Extract the (x, y) coordinate from the center of the cell holding the provided text.  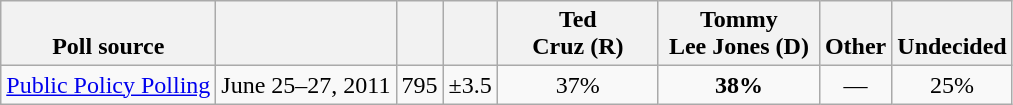
37% (578, 85)
— (855, 85)
±3.5 (470, 85)
38% (738, 85)
Other (855, 34)
June 25–27, 2011 (306, 85)
TedCruz (R) (578, 34)
795 (420, 85)
Public Policy Polling (108, 85)
25% (952, 85)
Undecided (952, 34)
TommyLee Jones (D) (738, 34)
Poll source (108, 34)
